Identify which cell holds the provided text, then report its [x, y] central coordinate. 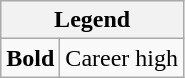
Bold [30, 58]
Legend [92, 20]
Career high [122, 58]
